Find where the given text appears and provide that cell's center as (x, y) coordinate. 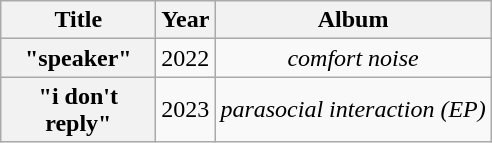
2023 (186, 110)
"i don't reply" (78, 110)
Album (353, 20)
Title (78, 20)
Year (186, 20)
"speaker" (78, 58)
2022 (186, 58)
comfort noise (353, 58)
parasocial interaction (EP) (353, 110)
